Pinpoint the cell where the given text exists, returning its (X, Y) midpoint coordinate. 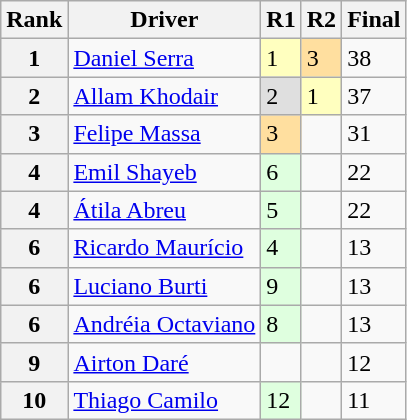
Átila Abreu (164, 210)
Andréia Octaviano (164, 324)
R2 (321, 20)
5 (281, 210)
Luciano Burti (164, 286)
10 (34, 400)
Felipe Massa (164, 134)
37 (374, 96)
Airton Daré (164, 362)
11 (374, 400)
38 (374, 58)
Driver (164, 20)
Emil Shayeb (164, 172)
Allam Khodair (164, 96)
Daniel Serra (164, 58)
31 (374, 134)
Final (374, 20)
8 (281, 324)
Thiago Camilo (164, 400)
Rank (34, 20)
Ricardo Maurício (164, 248)
R1 (281, 20)
